Extract the (X, Y) coordinate from the center of the cell holding the provided text.  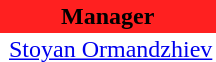
Manager (108, 16)
